Find where the given text appears and provide that cell's center as [x, y] coordinate. 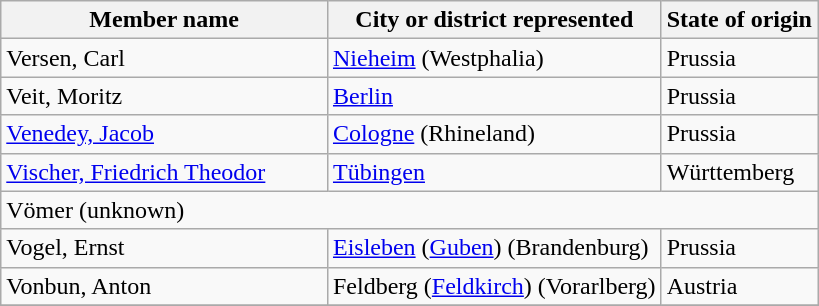
Tübingen [494, 172]
Berlin [494, 96]
Vischer, Friedrich Theodor [164, 172]
Vömer (unknown) [410, 210]
Vonbun, Anton [164, 286]
Feldberg (Feldkirch) (Vorarlberg) [494, 286]
State of origin [739, 20]
Nieheim (Westphalia) [494, 58]
Veit, Moritz [164, 96]
Versen, Carl [164, 58]
Venedey, Jacob [164, 134]
City or district represented [494, 20]
Cologne (Rhineland) [494, 134]
Vogel, Ernst [164, 248]
Württemberg [739, 172]
Austria [739, 286]
Eisleben (Guben) (Brandenburg) [494, 248]
Member name [164, 20]
